Pinpoint the cell where the given text exists, returning its [X, Y] midpoint coordinate. 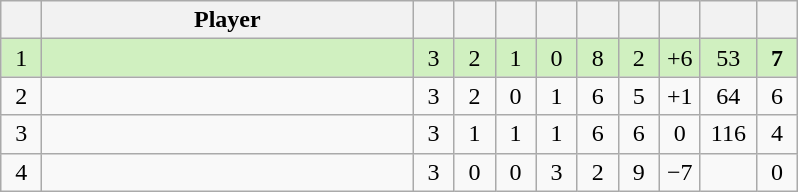
7 [776, 58]
53 [728, 58]
+1 [680, 96]
9 [638, 172]
8 [598, 58]
−7 [680, 172]
116 [728, 134]
+6 [680, 58]
5 [638, 96]
64 [728, 96]
Player [228, 20]
